Output the (x, y) coordinate of the center of the cell containing the given text.  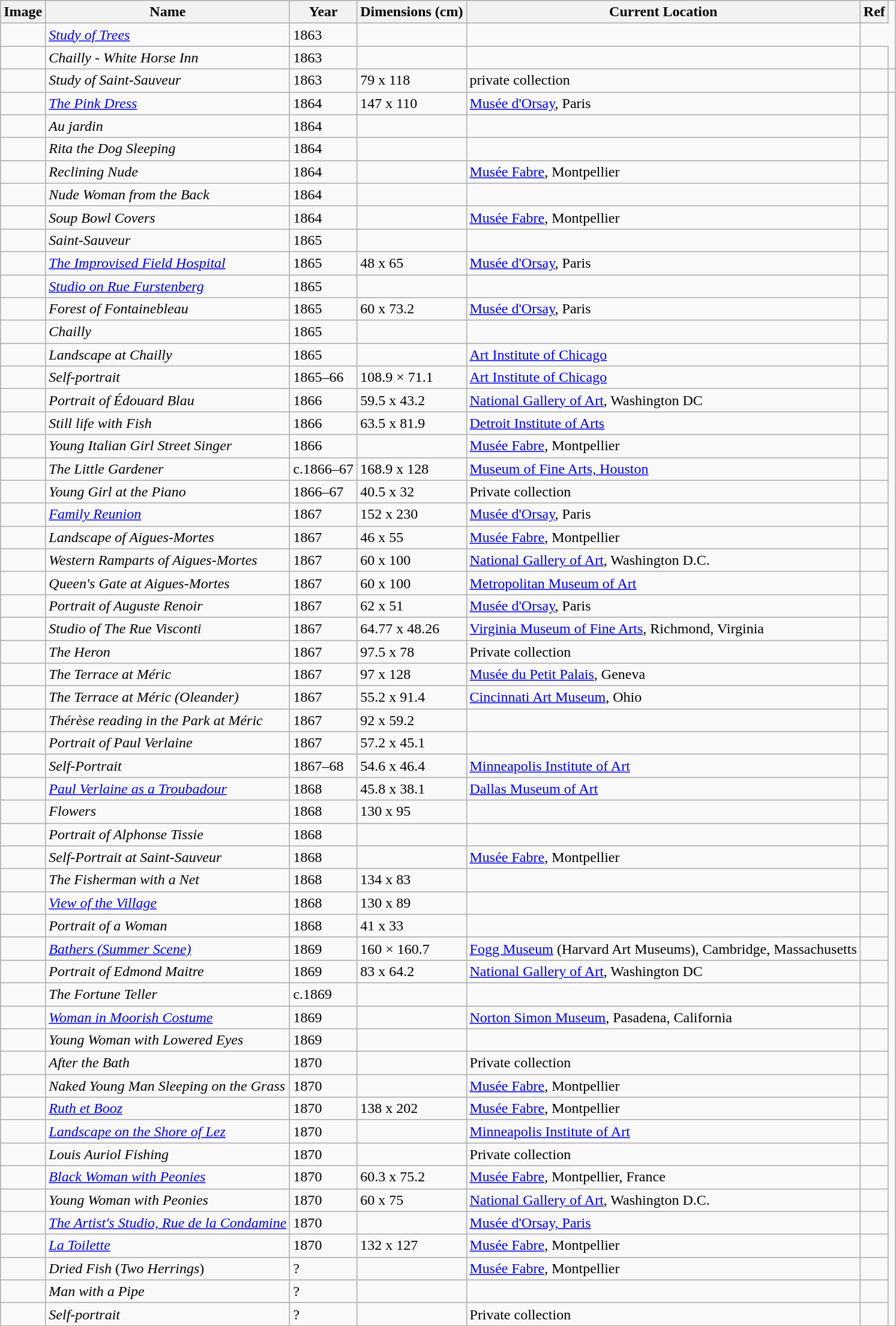
Norton Simon Museum, Pasadena, California (663, 1017)
After the Bath (168, 1063)
45.8 x 38.1 (412, 789)
134 x 83 (412, 880)
Flowers (168, 812)
160 × 160.7 (412, 948)
Dimensions (cm) (412, 12)
97.5 x 78 (412, 651)
Woman in Moorish Costume (168, 1017)
Image (23, 12)
48 x 65 (412, 263)
152 x 230 (412, 514)
Louis Auriol Fishing (168, 1154)
60 x 73.2 (412, 309)
Self-Portrait (168, 766)
The Artist's Studio, Rue de la Condamine (168, 1223)
Self-Portrait at Saint-Sauveur (168, 857)
59.5 x 43.2 (412, 400)
Landscape on the Shore of Lez (168, 1132)
c.1866–67 (323, 469)
138 x 202 (412, 1109)
54.6 x 46.4 (412, 766)
147 x 110 (412, 103)
83 x 64.2 (412, 971)
1867–68 (323, 766)
The Fortune Teller (168, 994)
View of the Village (168, 903)
Portrait of Auguste Renoir (168, 606)
Still life with Fish (168, 423)
46 x 55 (412, 537)
Au jardin (168, 126)
Year (323, 12)
Study of Trees (168, 35)
97 x 128 (412, 675)
Forest of Fontainebleau (168, 309)
Bathers (Summer Scene) (168, 948)
79 x 118 (412, 80)
The Fisherman with a Net (168, 880)
The Improvised Field Hospital (168, 263)
Queen's Gate at Aigues-Mortes (168, 583)
Detroit Institute of Arts (663, 423)
Paul Verlaine as a Troubadour (168, 789)
Studio on Rue Furstenberg (168, 286)
Soup Bowl Covers (168, 217)
57.2 x 45.1 (412, 743)
Man with a Pipe (168, 1291)
Reclining Nude (168, 172)
Landscape at Chailly (168, 355)
Black Woman with Peonies (168, 1177)
41 x 33 (412, 926)
Fogg Museum (Harvard Art Museums), Cambridge, Massachusetts (663, 948)
Young Italian Girl Street Singer (168, 446)
55.2 x 91.4 (412, 698)
130 x 89 (412, 903)
The Terrace at Méric (Oleander) (168, 698)
Study of Saint-Sauveur (168, 80)
Cincinnati Art Museum, Ohio (663, 698)
92 x 59.2 (412, 720)
The Pink Dress (168, 103)
Portrait of Édouard Blau (168, 400)
Virginia Museum of Fine Arts, Richmond, Virginia (663, 628)
The Little Gardener (168, 469)
private collection (663, 80)
Musée Fabre, Montpellier, France (663, 1177)
Dallas Museum of Art (663, 789)
Musée du Petit Palais, Geneva (663, 675)
Current Location (663, 12)
63.5 x 81.9 (412, 423)
Portrait of a Woman (168, 926)
The Terrace at Méric (168, 675)
130 x 95 (412, 812)
40.5 x 32 (412, 492)
Western Ramparts of Aigues-Mortes (168, 560)
La Toilette (168, 1246)
Saint-Sauveur (168, 240)
Portrait of Edmond Maitre (168, 971)
Young Woman with Peonies (168, 1200)
168.9 x 128 (412, 469)
Young Girl at the Piano (168, 492)
Chailly - White Horse Inn (168, 58)
Chailly (168, 332)
Ref (874, 12)
Landscape of Aigues-Mortes (168, 537)
64.77 x 48.26 (412, 628)
Nude Woman from the Back (168, 194)
Museum of Fine Arts, Houston (663, 469)
Rita the Dog Sleeping (168, 149)
c.1869 (323, 994)
Portrait of Paul Verlaine (168, 743)
Young Woman with Lowered Eyes (168, 1040)
132 x 127 (412, 1246)
Metropolitan Museum of Art (663, 583)
Portrait of Alphonse Tissie (168, 834)
Studio of The Rue Visconti (168, 628)
Family Reunion (168, 514)
1866–67 (323, 492)
62 x 51 (412, 606)
Dried Fish (Two Herrings) (168, 1268)
60.3 x 75.2 (412, 1177)
1865–66 (323, 378)
Naked Young Man Sleeping on the Grass (168, 1086)
The Heron (168, 651)
Ruth et Booz (168, 1109)
Name (168, 12)
60 x 75 (412, 1200)
Thérèse reading in the Park at Méric (168, 720)
108.9 × 71.1 (412, 378)
